Extract the [x, y] coordinate from the center of the cell holding the provided text.  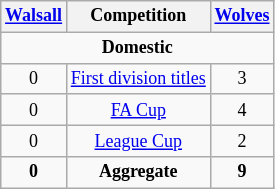
Domestic [138, 48]
4 [242, 110]
League Cup [138, 140]
3 [242, 78]
First division titles [138, 78]
Wolves [242, 16]
9 [242, 172]
2 [242, 140]
Walsall [34, 16]
Competition [138, 16]
Aggregate [138, 172]
FA Cup [138, 110]
